Extract the (X, Y) coordinate from the center of the cell holding the provided text.  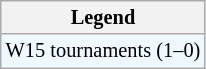
Legend (103, 17)
W15 tournaments (1–0) (103, 51)
